Detect which cell encompasses the target text, then output its (X, Y) center coordinate. 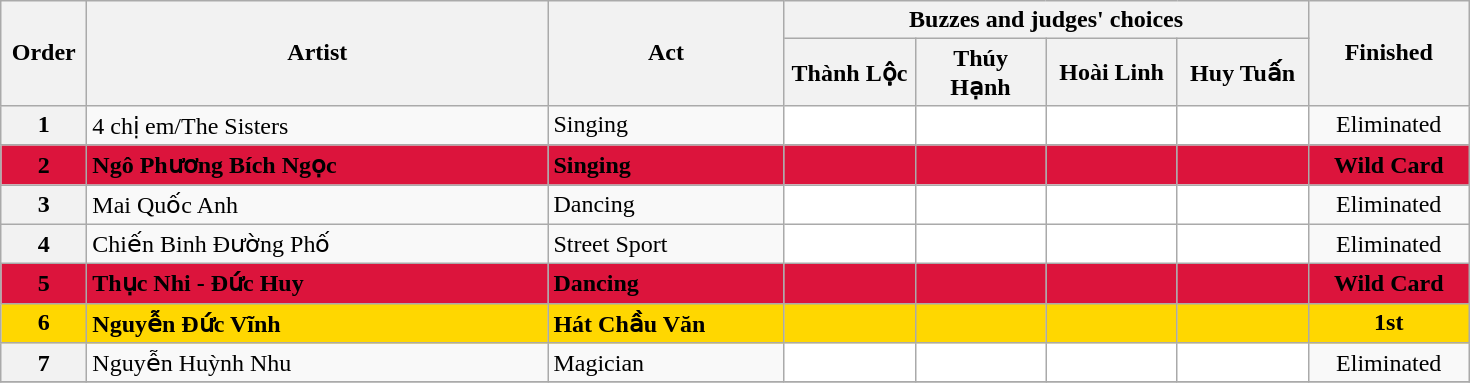
2 (44, 165)
6 (44, 323)
1st (1388, 323)
Hát Chầu Văn (666, 323)
Street Sport (666, 244)
Nguyễn Đức Vĩnh (318, 323)
Finished (1388, 54)
Thúy Hạnh (980, 72)
4 (44, 244)
Huy Tuấn (1242, 72)
Thành Lộc (850, 72)
4 chị em/The Sisters (318, 125)
Mai Quốc Anh (318, 204)
3 (44, 204)
7 (44, 363)
Magician (666, 363)
Thục Nhi - Đức Huy (318, 284)
Order (44, 54)
Nguyễn Huỳnh Nhu (318, 363)
5 (44, 284)
Artist (318, 54)
Chiến Binh Đường Phố (318, 244)
1 (44, 125)
Ngô Phương Bích Ngọc (318, 165)
Hoài Linh (1112, 72)
Act (666, 54)
Buzzes and judges' choices (1046, 20)
